Capture the cell that displays the provided text and extract its (x, y) central coordinate. 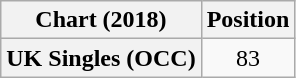
Chart (2018) (101, 20)
Position (248, 20)
UK Singles (OCC) (101, 58)
83 (248, 58)
